Detect which cell encompasses the target text, then output its (x, y) center coordinate. 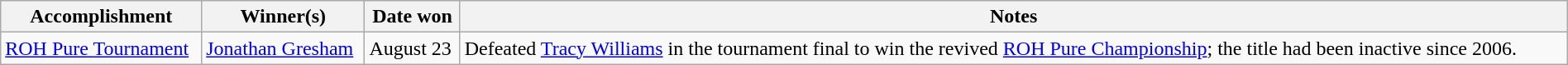
Accomplishment (101, 17)
ROH Pure Tournament (101, 48)
Date won (412, 17)
August 23 (412, 48)
Winner(s) (283, 17)
Notes (1014, 17)
Defeated Tracy Williams in the tournament final to win the revived ROH Pure Championship; the title had been inactive since 2006. (1014, 48)
Jonathan Gresham (283, 48)
